For the text-containing cell, return its midpoint in (X, Y) coordinate format. 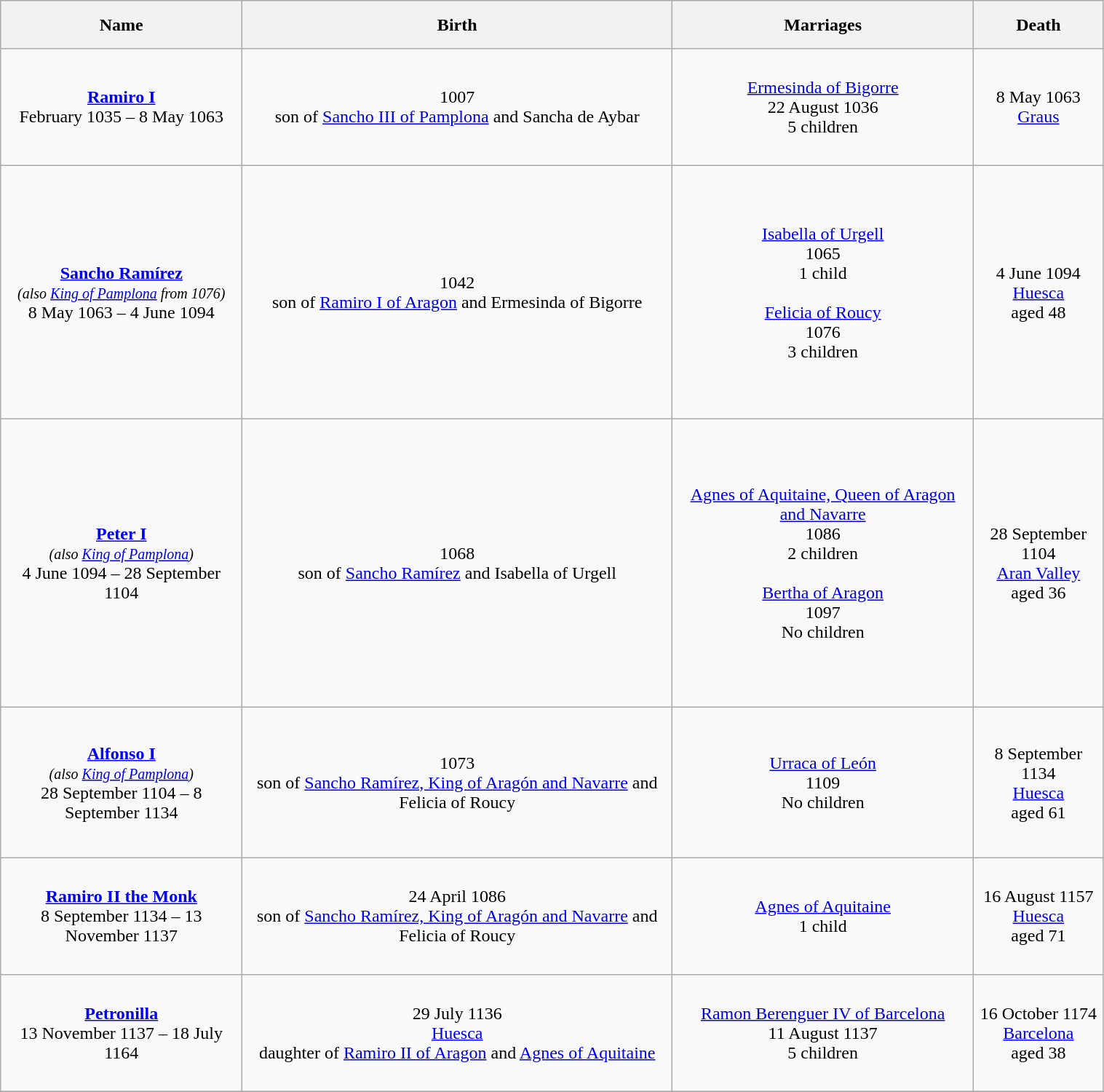
Ramiro IFebruary 1035 – 8 May 1063 (122, 107)
Ramiro II the Monk8 September 1134 – 13 November 1137 (122, 917)
Ramon Berenguer IV of Barcelona11 August 11375 children (823, 1033)
1068son of Sancho Ramírez and Isabella of Urgell (457, 563)
Isabella of Urgell10651 childFelicia of Roucy10763 children (823, 292)
Birth (457, 25)
4 June 1094Huescaaged 48 (1039, 292)
Alfonso I(also King of Pamplona) 28 September 1104 – 8 September 1134 (122, 782)
Death (1039, 25)
Name (122, 25)
16 October 1174Barcelonaaged 38 (1039, 1033)
Peter I(also King of Pamplona) 4 June 1094 – 28 September 1104 (122, 563)
Urraca of León1109No children (823, 782)
1007son of Sancho III of Pamplona and Sancha de Aybar (457, 107)
24 April 1086son of Sancho Ramírez, King of Aragón and Navarre and Felicia of Roucy (457, 917)
8 May 1063Graus (1039, 107)
Petronilla13 November 1137 – 18 July 1164 (122, 1033)
29 July 1136Huescadaughter of Ramiro II of Aragon and Agnes of Aquitaine (457, 1033)
Marriages (823, 25)
16 August 1157Huescaaged 71 (1039, 917)
Sancho Ramírez(also King of Pamplona from 1076) 8 May 1063 – 4 June 1094 (122, 292)
Agnes of Aquitaine, Queen of Aragon and Navarre10862 childrenBertha of Aragon1097No children (823, 563)
1073son of Sancho Ramírez, King of Aragón and Navarre and Felicia of Roucy (457, 782)
Agnes of Aquitaine1 child (823, 917)
8 September 1134Huescaaged 61 (1039, 782)
28 September 1104Aran Valleyaged 36 (1039, 563)
1042son of Ramiro I of Aragon and Ermesinda of Bigorre (457, 292)
Ermesinda of Bigorre22 August 10365 children (823, 107)
